From the cell containing the given text, extract its center point as [X, Y] coordinate. 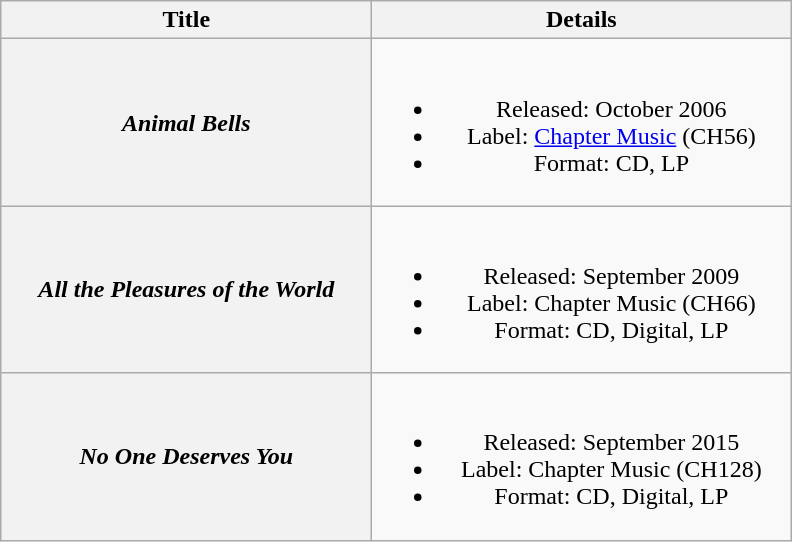
Title [186, 20]
No One Deserves You [186, 456]
All the Pleasures of the World [186, 290]
Released: September 2009Label: Chapter Music (CH66)Format: CD, Digital, LP [582, 290]
Released: October 2006Label: Chapter Music (CH56)Format: CD, LP [582, 122]
Released: September 2015Label: Chapter Music (CH128)Format: CD, Digital, LP [582, 456]
Animal Bells [186, 122]
Details [582, 20]
